Extract the [x, y] coordinate from the center of the cell holding the provided text.  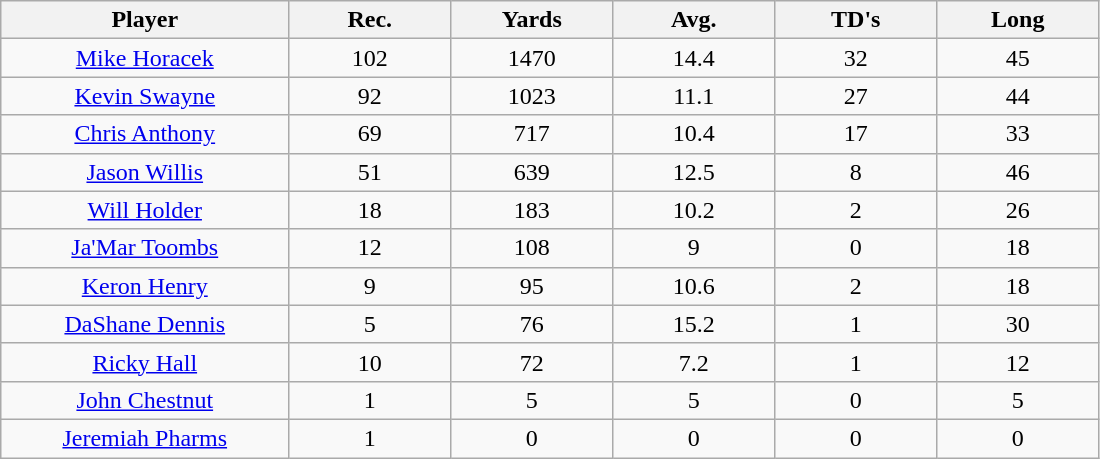
76 [532, 324]
33 [1018, 134]
12.5 [694, 172]
Chris Anthony [145, 134]
102 [370, 58]
Mike Horacek [145, 58]
Ja'Mar Toombs [145, 248]
7.2 [694, 362]
27 [856, 96]
1470 [532, 58]
11.1 [694, 96]
17 [856, 134]
John Chestnut [145, 400]
Avg. [694, 20]
72 [532, 362]
1023 [532, 96]
51 [370, 172]
10.2 [694, 210]
45 [1018, 58]
44 [1018, 96]
69 [370, 134]
32 [856, 58]
10.4 [694, 134]
10.6 [694, 286]
15.2 [694, 324]
46 [1018, 172]
30 [1018, 324]
Jeremiah Pharms [145, 438]
Kevin Swayne [145, 96]
Player [145, 20]
14.4 [694, 58]
639 [532, 172]
Rec. [370, 20]
183 [532, 210]
DaShane Dennis [145, 324]
717 [532, 134]
Jason Willis [145, 172]
95 [532, 286]
Long [1018, 20]
8 [856, 172]
Keron Henry [145, 286]
92 [370, 96]
Ricky Hall [145, 362]
10 [370, 362]
Yards [532, 20]
26 [1018, 210]
Will Holder [145, 210]
108 [532, 248]
TD's [856, 20]
